For the text-containing cell, return its midpoint in [x, y] coordinate format. 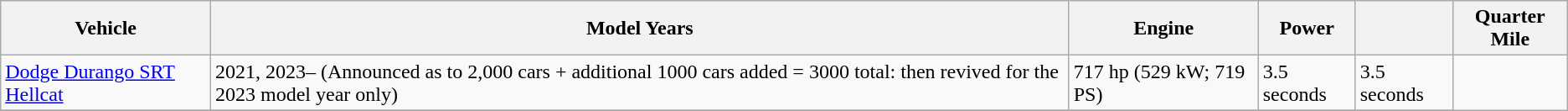
Engine [1163, 29]
717 hp (529 kW; 719 PS) [1163, 82]
Power [1307, 29]
Dodge Durango SRT Hellcat [106, 82]
Quarter Mile [1509, 29]
2021, 2023– (Announced as to 2,000 cars + additional 1000 cars added = 3000 total: then revived for the 2023 model year only) [640, 82]
Model Years [640, 29]
Vehicle [106, 29]
